Capture the cell that displays the provided text and extract its (X, Y) central coordinate. 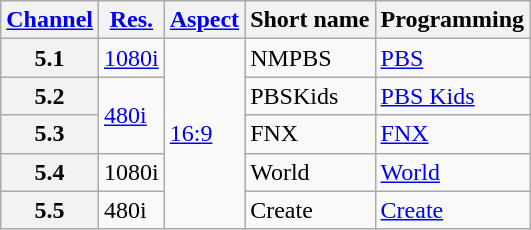
Channel (50, 20)
5.3 (50, 134)
16:9 (204, 134)
5.1 (50, 58)
5.4 (50, 172)
5.5 (50, 210)
Aspect (204, 20)
PBS (452, 58)
PBS Kids (452, 96)
PBSKids (310, 96)
5.2 (50, 96)
Short name (310, 20)
Programming (452, 20)
NMPBS (310, 58)
Res. (132, 20)
